Provide the (X, Y) coordinate of the cell's center where the given text is located.  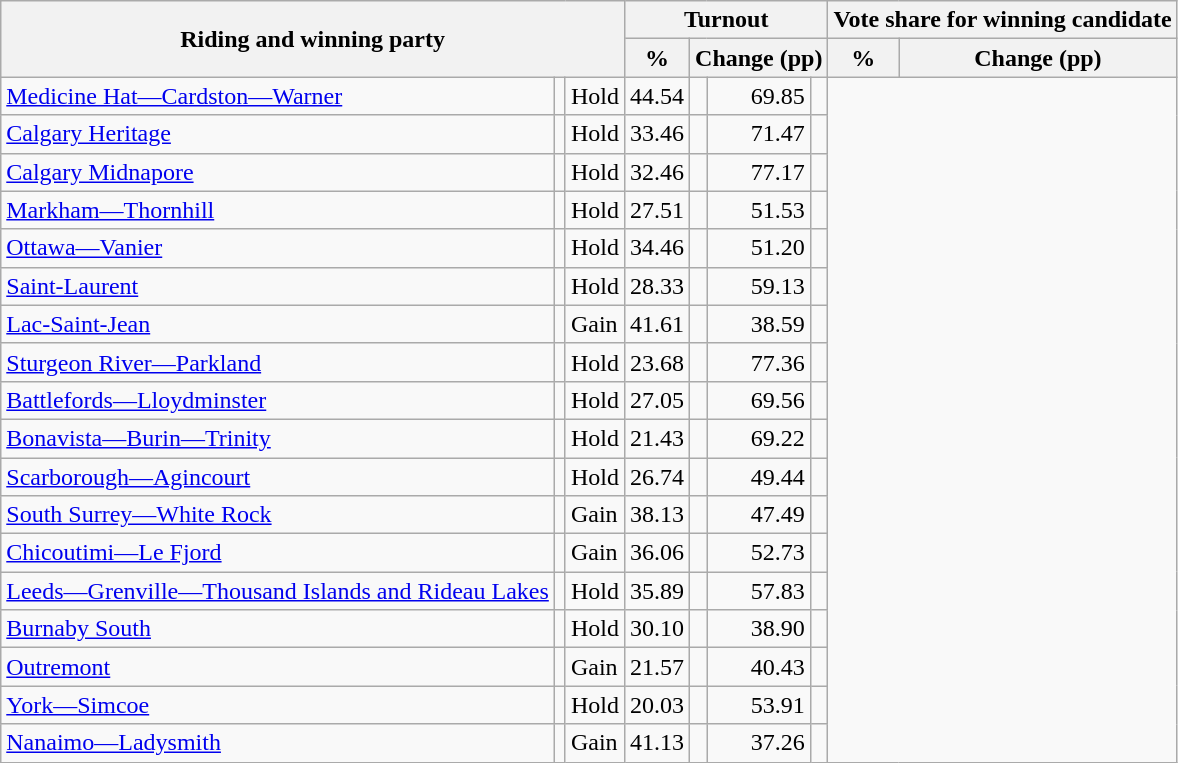
Medicine Hat—Cardston—Warner (278, 96)
27.51 (656, 210)
Scarborough—Agincourt (278, 477)
38.13 (656, 515)
Calgary Midnapore (278, 172)
37.26 (758, 743)
51.53 (758, 210)
71.47 (758, 134)
Chicoutimi—Le Fjord (278, 553)
York—Simcoe (278, 705)
69.22 (758, 438)
35.89 (656, 591)
33.46 (656, 134)
Outremont (278, 667)
30.10 (656, 629)
34.46 (656, 248)
Leeds—Grenville—Thousand Islands and Rideau Lakes (278, 591)
77.17 (758, 172)
21.43 (656, 438)
21.57 (656, 667)
Bonavista—Burin—Trinity (278, 438)
57.83 (758, 591)
40.43 (758, 667)
77.36 (758, 362)
Vote share for winning candidate (1002, 20)
69.85 (758, 96)
32.46 (656, 172)
Ottawa—Vanier (278, 248)
52.73 (758, 553)
26.74 (656, 477)
38.59 (758, 324)
Riding and winning party (313, 39)
36.06 (656, 553)
49.44 (758, 477)
Burnaby South (278, 629)
69.56 (758, 400)
59.13 (758, 286)
51.20 (758, 248)
Lac-Saint-Jean (278, 324)
41.61 (656, 324)
23.68 (656, 362)
Calgary Heritage (278, 134)
South Surrey—White Rock (278, 515)
47.49 (758, 515)
Battlefords—Lloydminster (278, 400)
38.90 (758, 629)
53.91 (758, 705)
41.13 (656, 743)
Nanaimo—Ladysmith (278, 743)
Markham—Thornhill (278, 210)
44.54 (656, 96)
Turnout (726, 20)
27.05 (656, 400)
Saint-Laurent (278, 286)
Sturgeon River—Parkland (278, 362)
20.03 (656, 705)
28.33 (656, 286)
